Locate the cell with the specified text and output its [x, y] center coordinate. 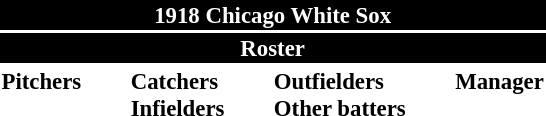
1918 Chicago White Sox [272, 15]
Roster [272, 48]
